Detect which cell encompasses the target text, then output its [X, Y] center coordinate. 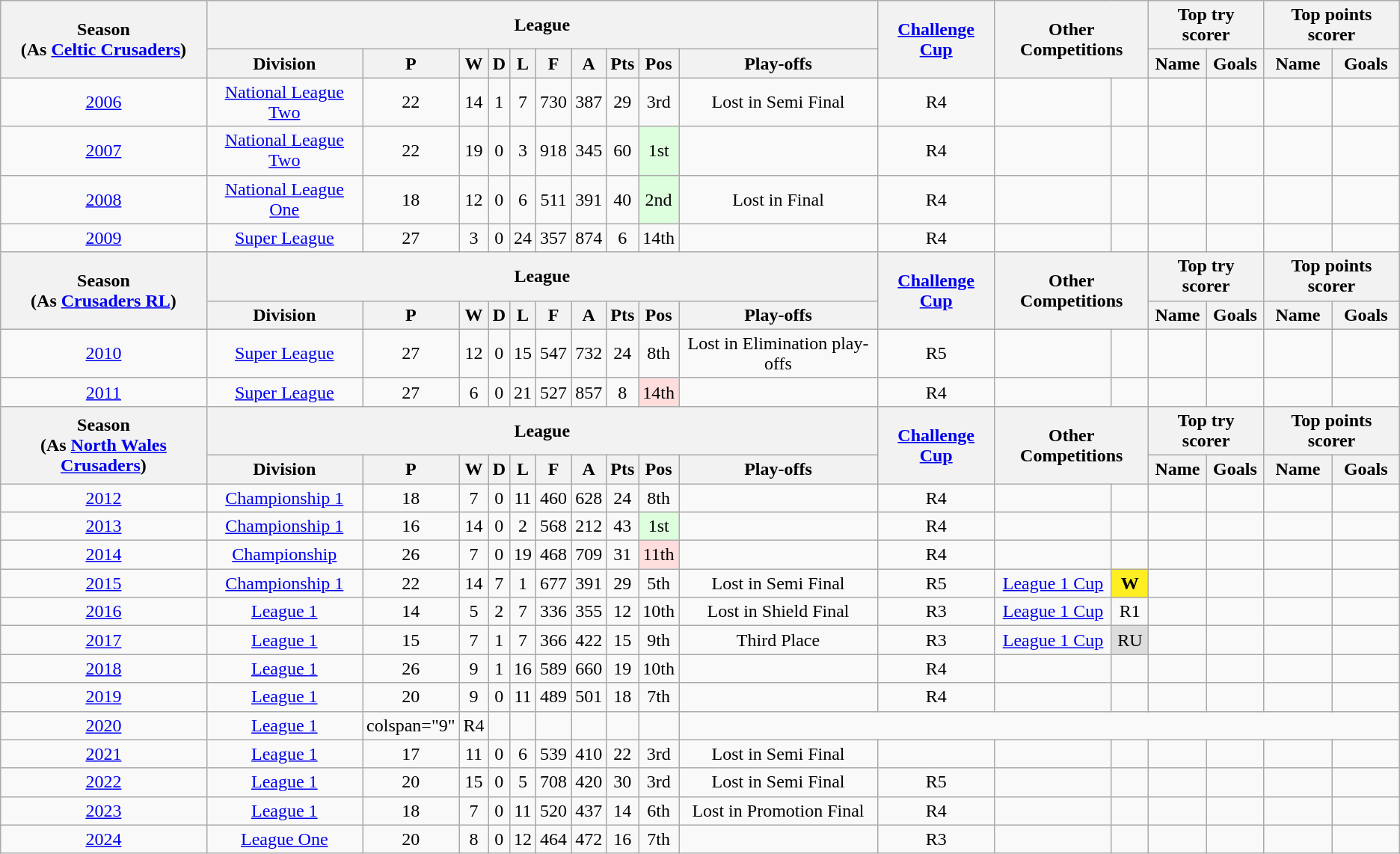
2007 [103, 151]
Season(As Crusaders RL) [103, 290]
Championship [284, 555]
60 [622, 151]
857 [589, 392]
Season(As North Wales Crusaders) [103, 444]
2016 [103, 612]
568 [553, 526]
420 [589, 782]
2010 [103, 353]
527 [553, 392]
Lost in Final [779, 199]
539 [553, 754]
460 [553, 497]
National League One [284, 199]
422 [589, 640]
2022 [103, 782]
410 [589, 754]
11th [659, 555]
2019 [103, 697]
Third Place [779, 640]
730 [553, 102]
17 [411, 754]
708 [553, 782]
709 [589, 555]
2021 [103, 754]
589 [553, 669]
357 [553, 238]
660 [589, 669]
489 [553, 697]
Lost in Promotion Final [779, 811]
2012 [103, 497]
RU [1129, 640]
Season(As Celtic Crusaders) [103, 39]
520 [553, 811]
colspan="9" [411, 725]
League One [284, 839]
2011 [103, 392]
918 [553, 151]
501 [589, 697]
5th [659, 583]
2014 [103, 555]
464 [553, 839]
874 [589, 238]
732 [589, 353]
2015 [103, 583]
511 [553, 199]
21 [524, 392]
40 [622, 199]
2024 [103, 839]
31 [622, 555]
366 [553, 640]
30 [622, 782]
2013 [103, 526]
677 [553, 583]
2009 [103, 238]
2nd [659, 199]
Lost in Shield Final [779, 612]
472 [589, 839]
2006 [103, 102]
387 [589, 102]
2023 [103, 811]
Lost in Elimination play-offs [779, 353]
437 [589, 811]
6th [659, 811]
355 [589, 612]
R1 [1129, 612]
9th [659, 640]
628 [589, 497]
2008 [103, 199]
2020 [103, 725]
345 [589, 151]
2017 [103, 640]
468 [553, 555]
2018 [103, 669]
212 [589, 526]
336 [553, 612]
547 [553, 353]
43 [622, 526]
